Scan for the cell matching the given text and deliver its [x, y] coordinate at center. 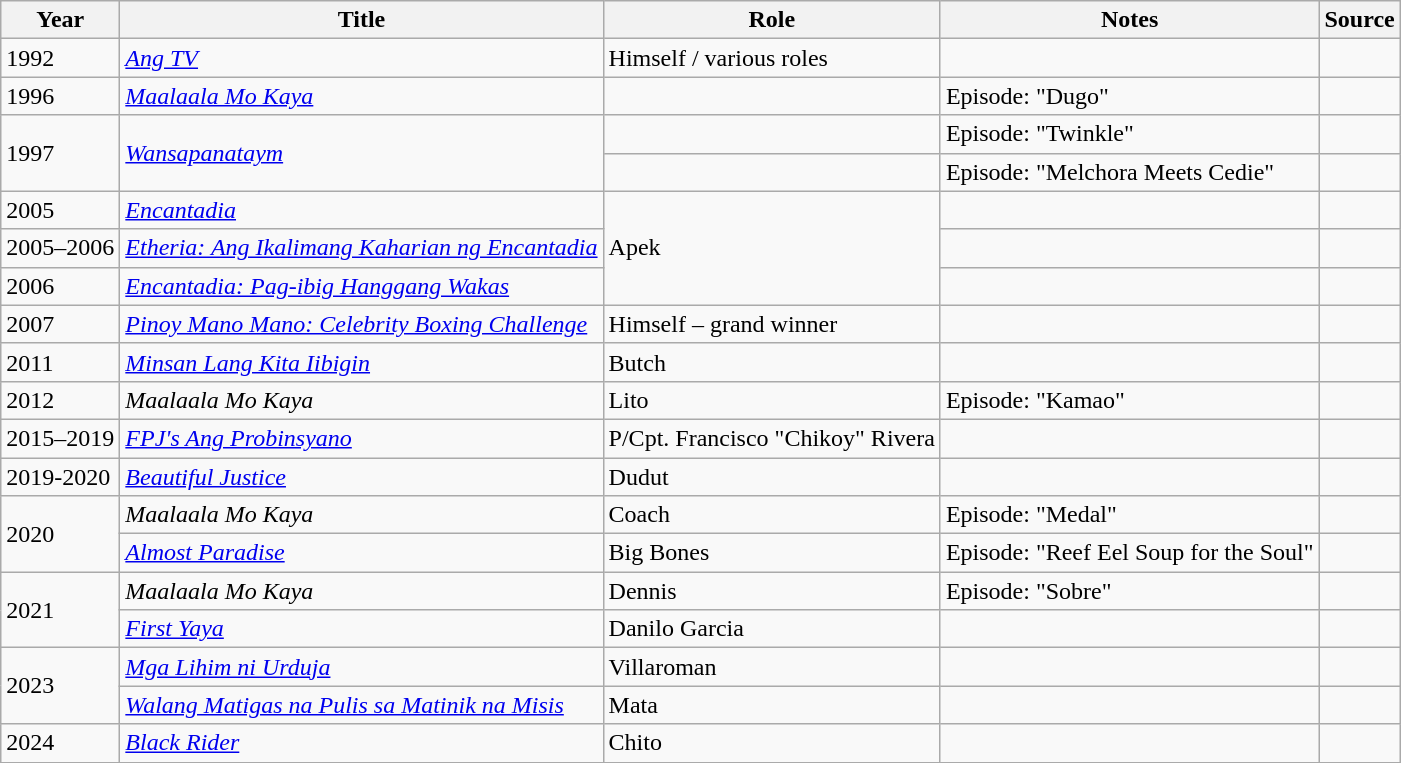
Ang TV [362, 58]
Episode: "Sobre" [1130, 591]
Minsan Lang Kita Iibigin [362, 362]
2021 [60, 610]
Coach [772, 515]
2012 [60, 400]
Source [1360, 20]
Lito [772, 400]
Title [362, 20]
Encantadia [362, 210]
Mga Lihim ni Urduja [362, 667]
Dennis [772, 591]
2023 [60, 686]
Chito [772, 743]
2006 [60, 286]
Butch [772, 362]
Black Rider [362, 743]
2020 [60, 534]
First Yaya [362, 629]
2019-2020 [60, 477]
2005 [60, 210]
Big Bones [772, 553]
P/Cpt. Francisco "Chikoy" Rivera [772, 438]
Himself – grand winner [772, 324]
Role [772, 20]
2005–2006 [60, 248]
2024 [60, 743]
Beautiful Justice [362, 477]
2015–2019 [60, 438]
Danilo Garcia [772, 629]
Himself / various roles [772, 58]
Encantadia: Pag-ibig Hanggang Wakas [362, 286]
FPJ's Ang Probinsyano [362, 438]
Pinoy Mano Mano: Celebrity Boxing Challenge [362, 324]
Etheria: Ang Ikalimang Kaharian ng Encantadia [362, 248]
1992 [60, 58]
Almost Paradise [362, 553]
1996 [60, 96]
Mata [772, 705]
Episode: "Melchora Meets Cedie" [1130, 172]
Apek [772, 248]
Episode: "Medal" [1130, 515]
Episode: "Twinkle" [1130, 134]
Episode: "Dugo" [1130, 96]
Episode: "Kamao" [1130, 400]
Episode: "Reef Eel Soup for the Soul" [1130, 553]
2011 [60, 362]
Villaroman [772, 667]
Year [60, 20]
Notes [1130, 20]
1997 [60, 153]
Dudut [772, 477]
Walang Matigas na Pulis sa Matinik na Misis [362, 705]
2007 [60, 324]
Wansapanataym [362, 153]
